Locate the cell with the specified text and output its [x, y] center coordinate. 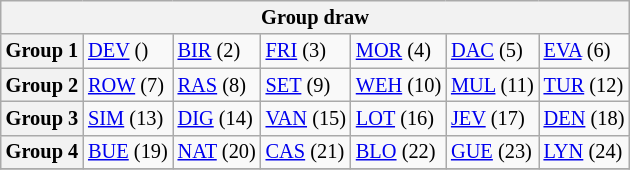
TUR (12) [584, 85]
SIM (13) [128, 118]
BIR (2) [217, 51]
Group draw [316, 17]
LOT (16) [398, 118]
FRI (3) [306, 51]
MOR (4) [398, 51]
JEV (17) [492, 118]
CAS (21) [306, 152]
DAC (5) [492, 51]
MUL (11) [492, 85]
DIG (14) [217, 118]
EVA (6) [584, 51]
BLO (22) [398, 152]
Group 3 [42, 118]
BUE (19) [128, 152]
SET (9) [306, 85]
DEV () [128, 51]
VAN (15) [306, 118]
RAS (8) [217, 85]
LYN (24) [584, 152]
Group 2 [42, 85]
ROW (7) [128, 85]
Group 1 [42, 51]
DEN (18) [584, 118]
NAT (20) [217, 152]
WEH (10) [398, 85]
Group 4 [42, 152]
GUE (23) [492, 152]
